Output the [X, Y] coordinate of the center of the cell containing the given text.  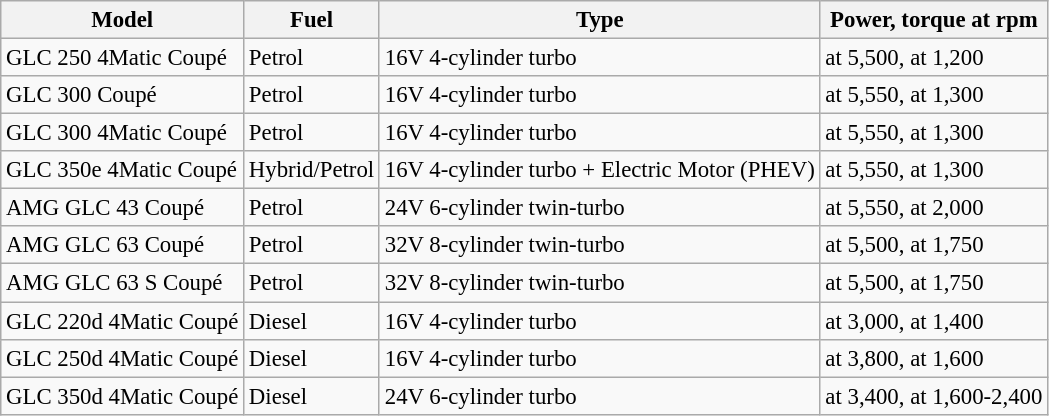
AMG GLC 63 S Coupé [122, 283]
GLC 250d 4Matic Coupé [122, 358]
GLC 350e 4Matic Coupé [122, 170]
at 3,400, at 1,600-2,400 [934, 396]
GLC 250 4Matic Coupé [122, 58]
Type [600, 20]
24V 6-cylinder twin-turbo [600, 208]
at 5,550, at 2,000 [934, 208]
Hybrid/Petrol [312, 170]
at 5,500, at 1,200 [934, 58]
AMG GLC 43 Coupé [122, 208]
Fuel [312, 20]
GLC 300 4Matic Coupé [122, 133]
GLC 300 Coupé [122, 95]
GLC 220d 4Matic Coupé [122, 321]
GLC 350d 4Matic Coupé [122, 396]
24V 6-cylinder turbo [600, 396]
Model [122, 20]
AMG GLC 63 Coupé [122, 245]
at 3,800, at 1,600 [934, 358]
16V 4-cylinder turbo + Electric Motor (PHEV) [600, 170]
Power, torque at rpm [934, 20]
at 3,000, at 1,400 [934, 321]
